Output the [X, Y] coordinate of the center of the cell containing the given text.  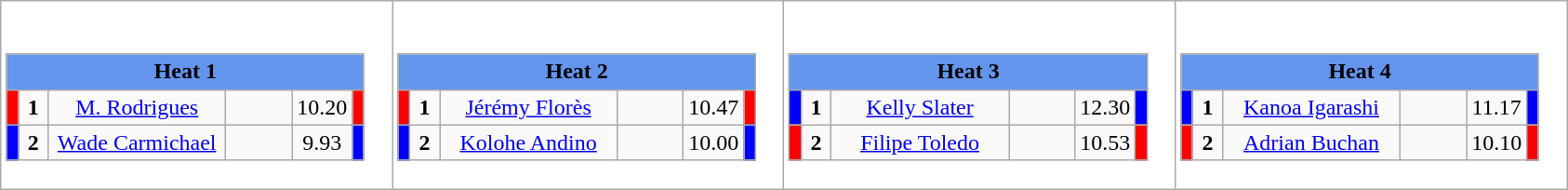
11.17 [1497, 107]
10.47 [714, 107]
10.00 [714, 142]
Kolohe Andino [528, 142]
Wade Carmichael [138, 142]
Heat 4 [1360, 72]
Kanoa Igarashi [1311, 107]
10.10 [1497, 142]
M. Rodrigues [138, 107]
Heat 3 1 Kelly Slater 12.30 2 Filipe Toledo 10.53 [980, 95]
Heat 1 1 M. Rodrigues 10.20 2 Wade Carmichael 9.93 [197, 95]
Jérémy Florès [528, 107]
12.30 [1105, 107]
9.93 [322, 142]
10.53 [1105, 142]
Heat 3 [968, 72]
Filipe Toledo [921, 142]
Heat 1 [185, 72]
Heat 2 [577, 72]
Heat 4 1 Kanoa Igarashi 11.17 2 Adrian Buchan 10.10 [1371, 95]
Kelly Slater [921, 107]
Adrian Buchan [1311, 142]
10.20 [322, 107]
Heat 2 1 Jérémy Florès 10.47 2 Kolohe Andino 10.00 [588, 95]
